Detect which cell encompasses the target text, then output its (X, Y) center coordinate. 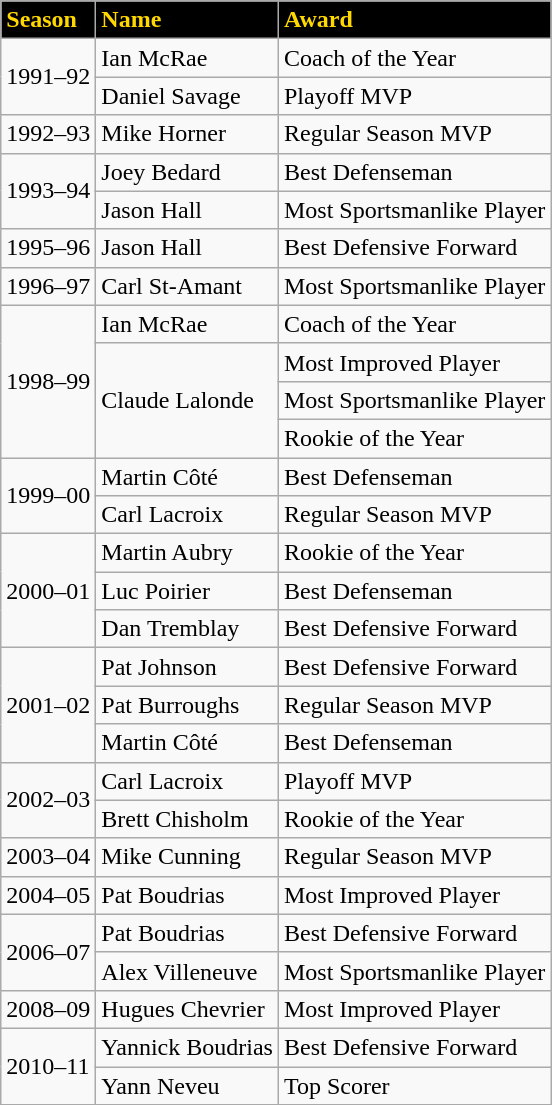
Name (188, 20)
Pat Johnson (188, 667)
2001–02 (48, 705)
2003–04 (48, 857)
2004–05 (48, 895)
Dan Tremblay (188, 629)
2008–09 (48, 1009)
1993–94 (48, 191)
Claude Lalonde (188, 400)
2010–11 (48, 1066)
2000–01 (48, 591)
Martin Aubry (188, 553)
1995–96 (48, 248)
Alex Villeneuve (188, 971)
1998–99 (48, 381)
1996–97 (48, 286)
2006–07 (48, 952)
Yann Neveu (188, 1085)
Hugues Chevrier (188, 1009)
Joey Bedard (188, 172)
Mike Cunning (188, 857)
Top Scorer (414, 1085)
Yannick Boudrias (188, 1047)
1999–00 (48, 496)
1991–92 (48, 77)
Season (48, 20)
Carl St-Amant (188, 286)
Daniel Savage (188, 96)
Mike Horner (188, 134)
2002–03 (48, 800)
Luc Poirier (188, 591)
1992–93 (48, 134)
Brett Chisholm (188, 819)
Award (414, 20)
Pat Burroughs (188, 705)
